Scan for the cell matching the given text and deliver its [X, Y] coordinate at center. 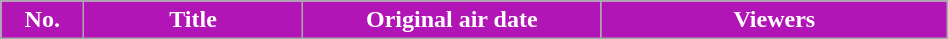
Title [193, 20]
No. [42, 20]
Original air date [452, 20]
Viewers [774, 20]
